Provide the (x, y) coordinate of the cell's center where the given text is located.  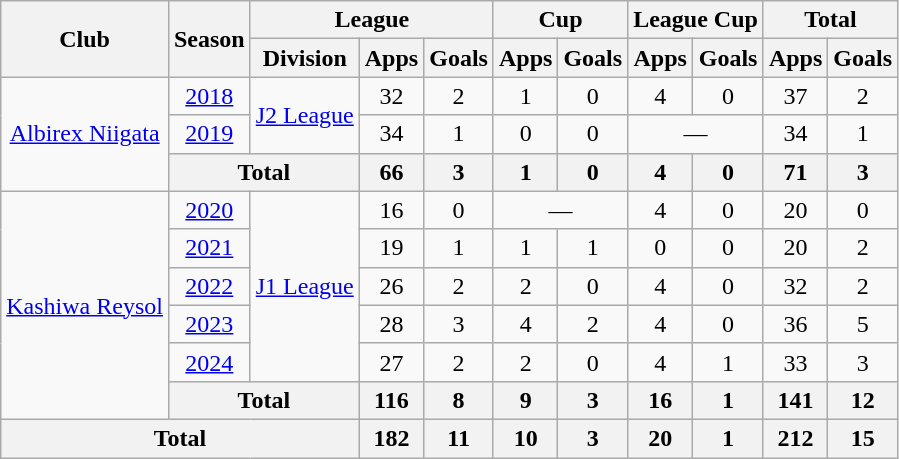
8 (459, 400)
2022 (209, 286)
141 (795, 400)
28 (391, 324)
15 (863, 438)
116 (391, 400)
182 (391, 438)
J1 League (304, 286)
2020 (209, 210)
2021 (209, 248)
Kashiwa Reysol (85, 305)
League (372, 20)
Club (85, 39)
9 (525, 400)
Season (209, 39)
Division (304, 58)
26 (391, 286)
212 (795, 438)
2019 (209, 134)
12 (863, 400)
League Cup (696, 20)
J2 League (304, 115)
19 (391, 248)
36 (795, 324)
71 (795, 172)
Albirex Niigata (85, 134)
33 (795, 362)
66 (391, 172)
2024 (209, 362)
27 (391, 362)
2023 (209, 324)
37 (795, 96)
2018 (209, 96)
10 (525, 438)
11 (459, 438)
5 (863, 324)
Cup (560, 20)
